Identify which cell holds the provided text, then report its (x, y) central coordinate. 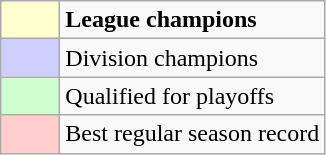
Division champions (192, 58)
Qualified for playoffs (192, 96)
League champions (192, 20)
Best regular season record (192, 134)
